Output the [X, Y] coordinate of the center of the cell containing the given text.  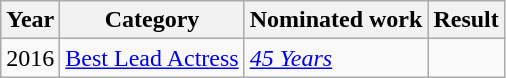
2016 [30, 58]
Best Lead Actress [152, 58]
Category [152, 20]
Year [30, 20]
Result [466, 20]
45 Years [336, 58]
Nominated work [336, 20]
